Provide the [X, Y] coordinate of the cell's center where the given text is located.  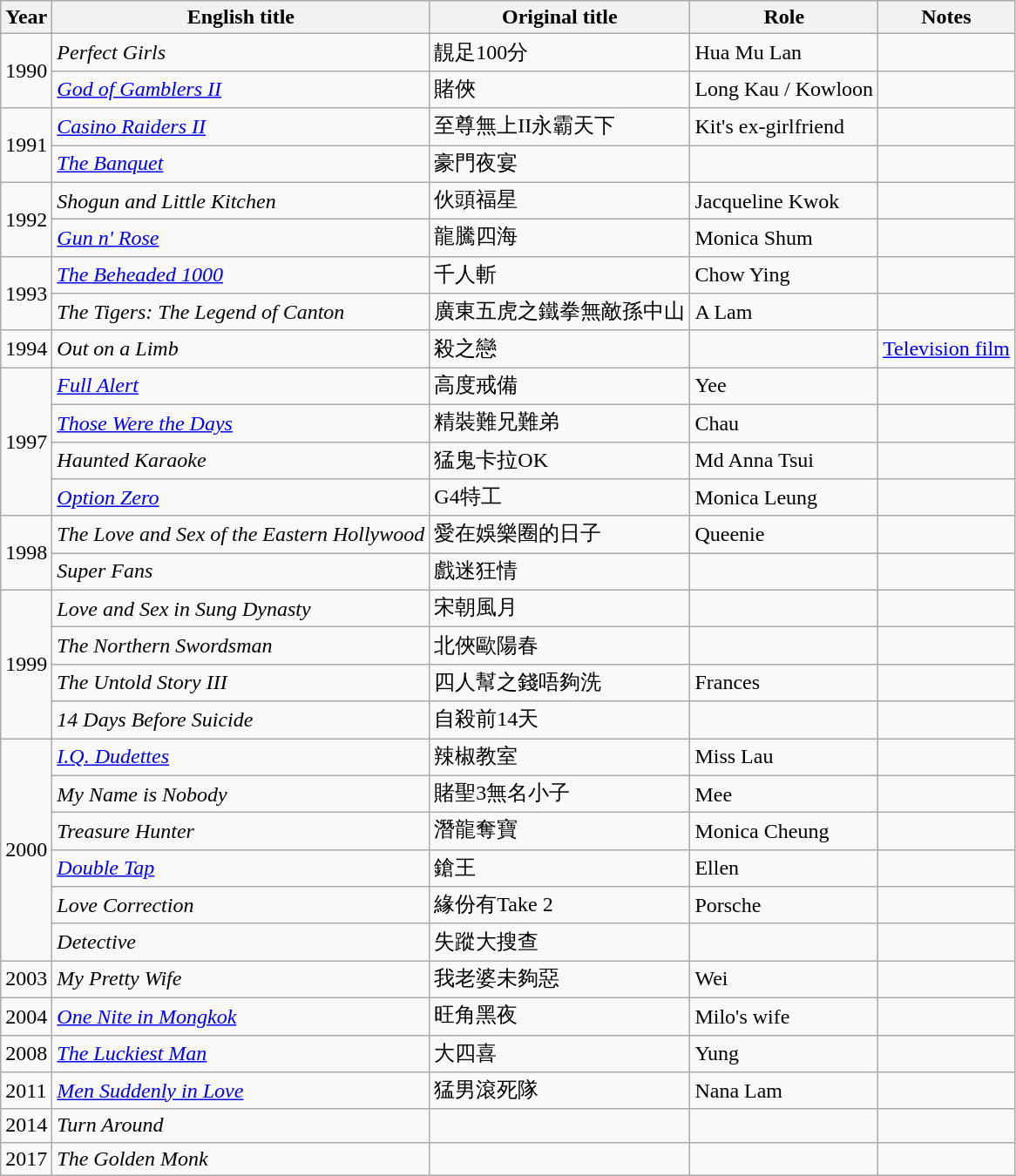
Detective [240, 943]
精裝難兄難弟 [559, 423]
1993 [26, 293]
1994 [26, 348]
Monica Cheung [784, 831]
Hua Mu Lan [784, 52]
失蹤大搜查 [559, 943]
Long Kau / Kowloon [784, 89]
Casino Raiders II [240, 127]
Men Suddenly in Love [240, 1091]
The Northern Swordsman [240, 646]
Gun n' Rose [240, 239]
殺之戀 [559, 348]
Those Were the Days [240, 423]
Love and Sex in Sung Dynasty [240, 608]
God of Gamblers II [240, 89]
Shogun and Little Kitchen [240, 200]
My Name is Nobody [240, 794]
1991 [26, 145]
English title [240, 17]
Md Anna Tsui [784, 460]
The Golden Monk [240, 1159]
1990 [26, 71]
千人斬 [559, 275]
The Beheaded 1000 [240, 275]
1999 [26, 664]
The Tigers: The Legend of Canton [240, 312]
大四喜 [559, 1054]
2004 [26, 1016]
賭聖3無名小子 [559, 794]
我老婆未夠惡 [559, 979]
伙頭福星 [559, 200]
Milo's wife [784, 1016]
Chau [784, 423]
緣份有Take 2 [559, 906]
Television film [946, 348]
I.Q. Dudettes [240, 758]
Double Tap [240, 868]
2014 [26, 1125]
北俠歐陽春 [559, 646]
14 Days Before Suicide [240, 720]
Yee [784, 387]
靚足100分 [559, 52]
Monica Leung [784, 498]
Perfect Girls [240, 52]
Turn Around [240, 1125]
辣椒教室 [559, 758]
鎗王 [559, 868]
One Nite in Mongkok [240, 1016]
1992 [26, 220]
Out on a Limb [240, 348]
猛男滾死隊 [559, 1091]
The Banquet [240, 164]
Yung [784, 1054]
賭俠 [559, 89]
Monica Shum [784, 239]
至尊無上II永霸天下 [559, 127]
四人幫之錢唔夠洗 [559, 683]
1998 [26, 552]
Option Zero [240, 498]
Queenie [784, 535]
2000 [26, 850]
The Love and Sex of the Eastern Hollywood [240, 535]
自殺前14天 [559, 720]
Mee [784, 794]
Wei [784, 979]
Original title [559, 17]
2011 [26, 1091]
戲迷狂情 [559, 571]
旺角黑夜 [559, 1016]
My Pretty Wife [240, 979]
廣東五虎之鐵拳無敵孫中山 [559, 312]
潛龍奪寶 [559, 831]
Full Alert [240, 387]
Porsche [784, 906]
宋朝風月 [559, 608]
A Lam [784, 312]
愛在娛樂圈的日子 [559, 535]
G4特工 [559, 498]
2003 [26, 979]
Jacqueline Kwok [784, 200]
Super Fans [240, 571]
1997 [26, 442]
Nana Lam [784, 1091]
The Untold Story III [240, 683]
Haunted Karaoke [240, 460]
龍騰四海 [559, 239]
Treasure Hunter [240, 831]
Year [26, 17]
猛鬼卡拉OK [559, 460]
Role [784, 17]
The Luckiest Man [240, 1054]
高度戒備 [559, 387]
Ellen [784, 868]
Miss Lau [784, 758]
豪門夜宴 [559, 164]
Notes [946, 17]
Frances [784, 683]
Chow Ying [784, 275]
Love Correction [240, 906]
Kit's ex-girlfriend [784, 127]
2008 [26, 1054]
2017 [26, 1159]
